Provide the (x, y) coordinate of the cell's center where the given text is located.  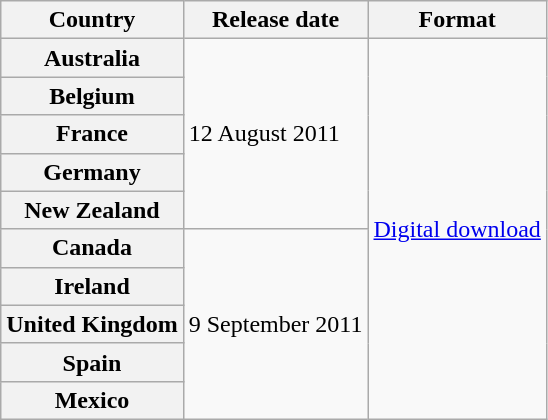
Ireland (92, 286)
Release date (276, 20)
Spain (92, 362)
Canada (92, 248)
Mexico (92, 400)
United Kingdom (92, 324)
Country (92, 20)
New Zealand (92, 210)
France (92, 134)
Digital download (457, 230)
Belgium (92, 96)
9 September 2011 (276, 324)
Germany (92, 172)
12 August 2011 (276, 134)
Format (457, 20)
Australia (92, 58)
